Locate the cell with the specified text and output its (x, y) center coordinate. 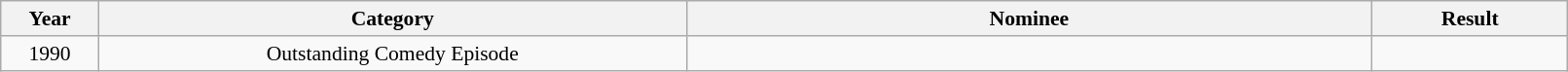
Year (51, 18)
Result (1470, 18)
1990 (51, 54)
Outstanding Comedy Episode (392, 54)
Category (392, 18)
Nominee (1029, 18)
